Return [x, y] of the center of cell containing provided text 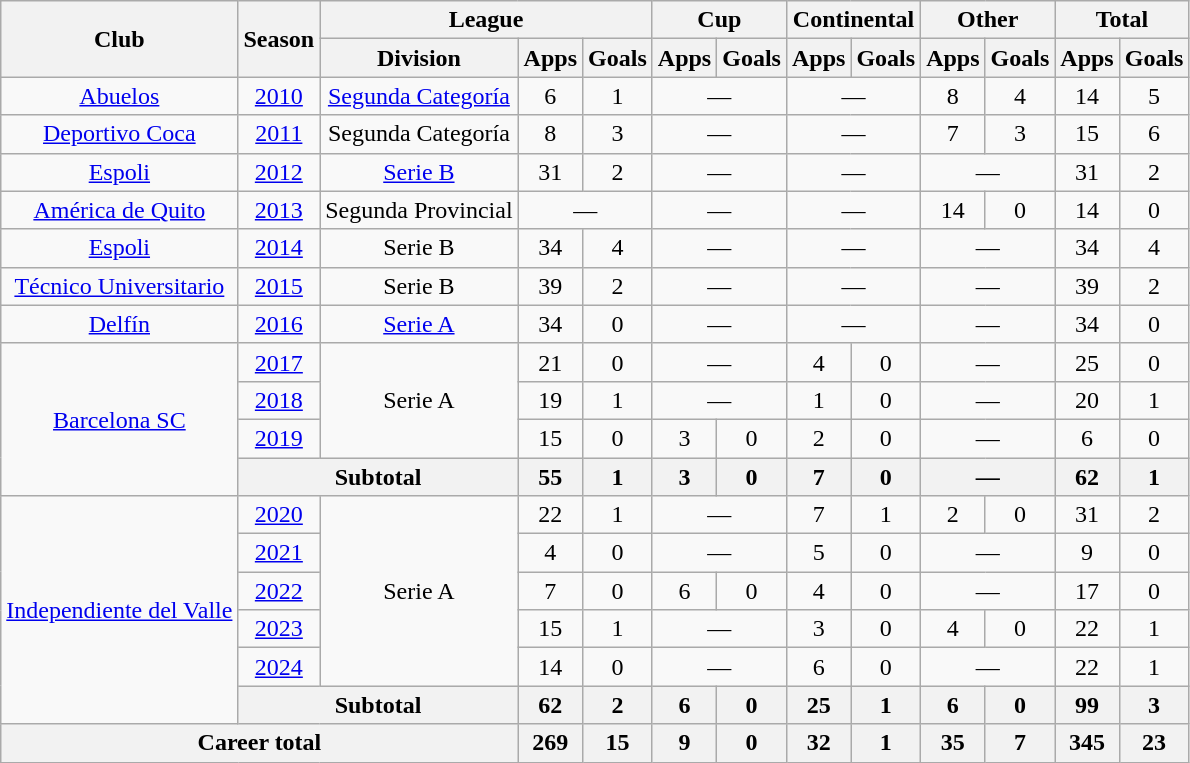
Season [279, 39]
Abuelos [120, 96]
21 [550, 362]
99 [1087, 705]
2024 [279, 667]
Técnico Universitario [120, 286]
Other [988, 20]
2022 [279, 591]
23 [1154, 743]
2011 [279, 134]
2023 [279, 629]
32 [818, 743]
345 [1087, 743]
55 [550, 477]
Delfín [120, 324]
Independiente del Valle [120, 610]
Deportivo Coca [120, 134]
Career total [260, 743]
2010 [279, 96]
2014 [279, 248]
Barcelona SC [120, 419]
35 [953, 743]
19 [550, 400]
2016 [279, 324]
Cup [719, 20]
2021 [279, 553]
2015 [279, 286]
Continental [853, 20]
Division [419, 58]
Club [120, 39]
269 [550, 743]
2013 [279, 210]
2017 [279, 362]
2018 [279, 400]
Total [1122, 20]
17 [1087, 591]
2019 [279, 438]
América de Quito [120, 210]
2020 [279, 515]
2012 [279, 172]
Segunda Provincial [419, 210]
League [486, 20]
20 [1087, 400]
